Capture the cell that displays the provided text and extract its [X, Y] central coordinate. 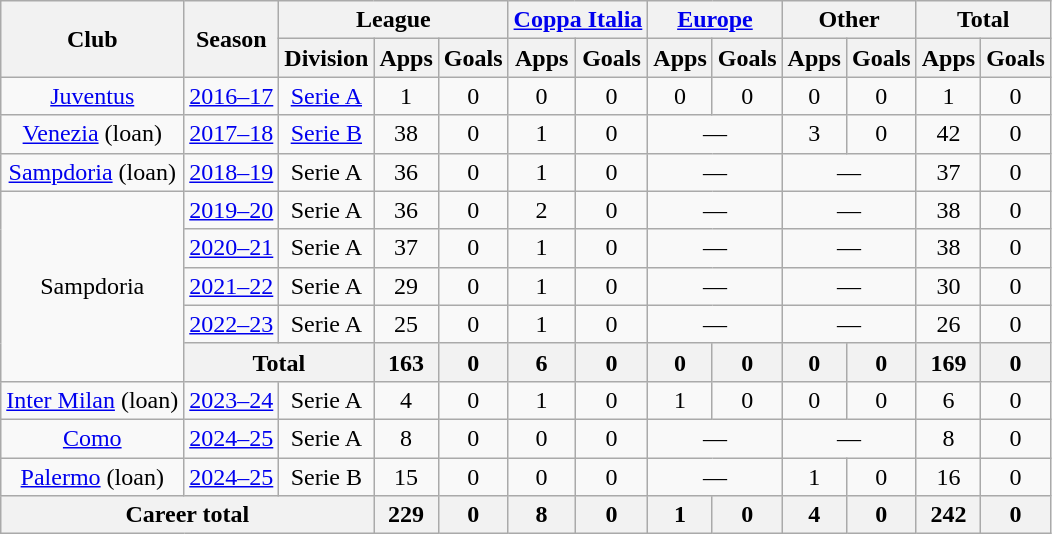
2017–18 [232, 134]
Club [92, 39]
Season [232, 39]
26 [948, 324]
Other [849, 20]
Coppa Italia [578, 20]
2022–23 [232, 324]
3 [814, 134]
29 [406, 286]
2020–21 [232, 248]
Sampdoria [92, 286]
Como [92, 438]
Sampdoria (loan) [92, 172]
League [394, 20]
30 [948, 286]
229 [406, 515]
Europe [715, 20]
Inter Milan (loan) [92, 400]
16 [948, 477]
2018–19 [232, 172]
163 [406, 362]
Juventus [92, 96]
242 [948, 515]
2 [542, 210]
2019–20 [232, 210]
Division [326, 58]
15 [406, 477]
25 [406, 324]
Palermo (loan) [92, 477]
42 [948, 134]
2023–24 [232, 400]
Career total [188, 515]
Venezia (loan) [92, 134]
2016–17 [232, 96]
169 [948, 362]
2021–22 [232, 286]
